Search for the cell housing the specified text and yield its (x, y) center coordinate. 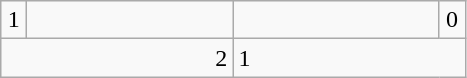
0 (452, 20)
2 (117, 58)
